Output the (X, Y) coordinate of the center of the cell containing the given text.  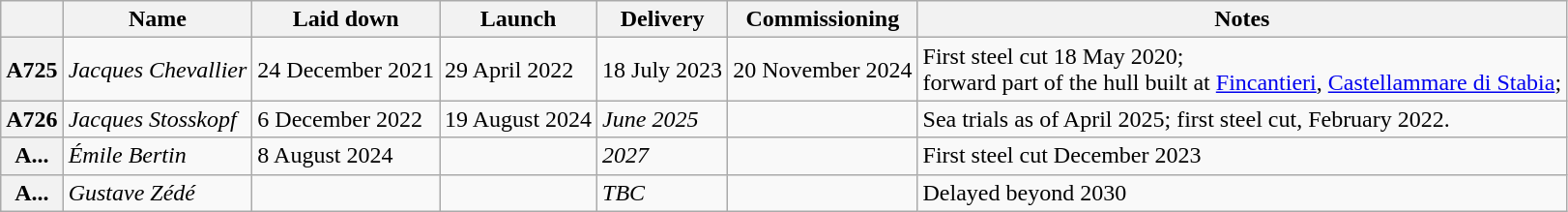
29 April 2022 (518, 70)
A725 (32, 70)
24 December 2021 (346, 70)
Delayed beyond 2030 (1242, 193)
Gustave Zédé (158, 193)
8 August 2024 (346, 156)
Jacques Stosskopf (158, 119)
18 July 2023 (663, 70)
Launch (518, 19)
2027 (663, 156)
First steel cut December 2023 (1242, 156)
June 2025 (663, 119)
Sea trials as of April 2025; first steel cut, February 2022. (1242, 119)
Laid down (346, 19)
Commissioning (823, 19)
First steel cut 18 May 2020; forward part of the hull built at Fincantieri, Castellammare di Stabia; (1242, 70)
6 December 2022 (346, 119)
Notes (1242, 19)
A726 (32, 119)
Delivery (663, 19)
Jacques Chevallier (158, 70)
Émile Bertin (158, 156)
20 November 2024 (823, 70)
Name (158, 19)
TBC (663, 193)
19 August 2024 (518, 119)
